For the text-containing cell, return its midpoint in (X, Y) coordinate format. 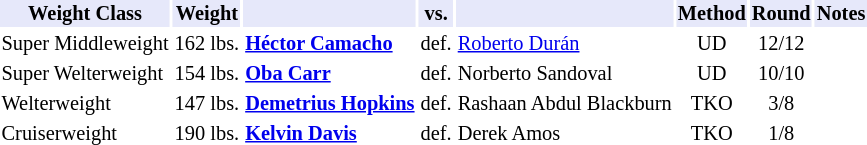
Demetrius Hopkins (330, 104)
Weight (207, 14)
154 lbs. (207, 74)
147 lbs. (207, 104)
TKO (712, 104)
Welterweight (85, 104)
Norberto Sandoval (564, 74)
162 lbs. (207, 44)
Super Middleweight (85, 44)
Super Welterweight (85, 74)
Rashaan Abdul Blackburn (564, 104)
Oba Carr (330, 74)
Roberto Durán (564, 44)
Héctor Camacho (330, 44)
Weight Class (85, 14)
Round (781, 14)
Method (712, 14)
10/10 (781, 74)
3/8 (781, 104)
vs. (436, 14)
Notes (841, 14)
12/12 (781, 44)
